Extract the (x, y) coordinate from the center of the cell holding the provided text.  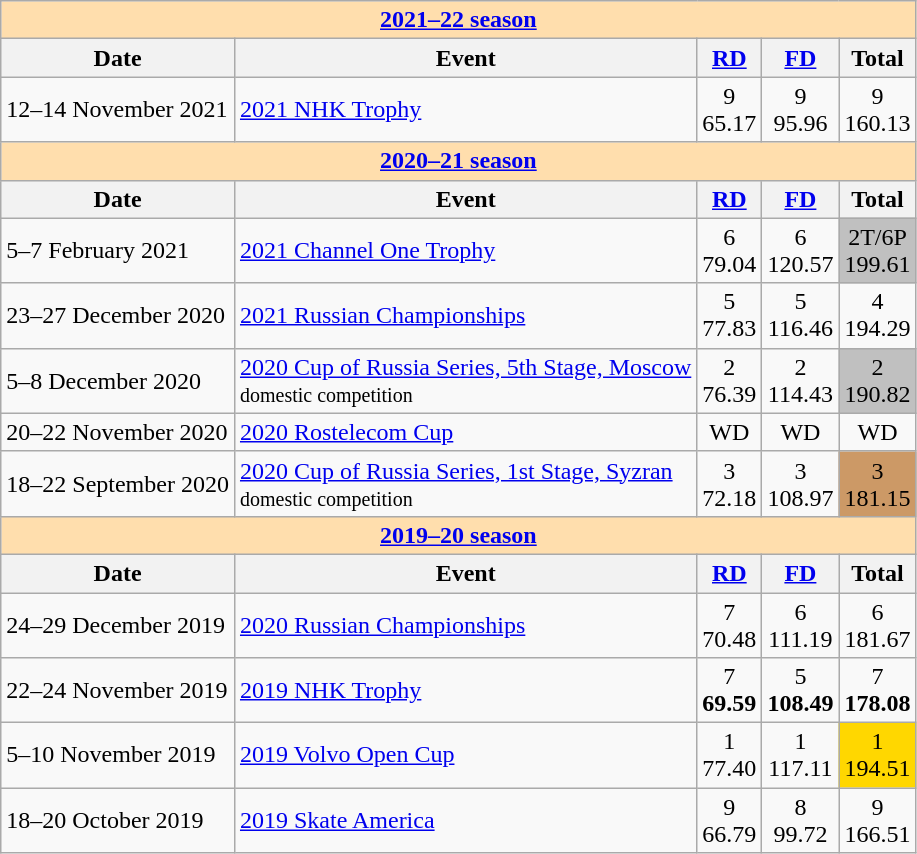
6 111.19 (800, 624)
2019 Volvo Open Cup (465, 756)
3 108.97 (800, 484)
2020 Rostelecom Cup (465, 432)
6 120.57 (800, 250)
18–20 October 2019 (118, 820)
2019–20 season (458, 535)
3 181.15 (878, 484)
24–29 December 2019 (118, 624)
5–7 February 2021 (118, 250)
5–8 December 2020 (118, 380)
5 108.49 (800, 690)
1 77.40 (730, 756)
22–24 November 2019 (118, 690)
3 72.18 (730, 484)
5–10 November 2019 (118, 756)
6 79.04 (730, 250)
18–22 September 2020 (118, 484)
5 77.83 (730, 316)
2T/6P 199.61 (878, 250)
23–27 December 2020 (118, 316)
9 166.51 (878, 820)
1 194.51 (878, 756)
4 194.29 (878, 316)
9 95.96 (800, 110)
7 178.08 (878, 690)
2020–21 season (458, 161)
2 76.39 (730, 380)
1 117.11 (800, 756)
2020 Cup of Russia Series, 1st Stage, Syzran domestic competition (465, 484)
7 69.59 (730, 690)
8 99.72 (800, 820)
12–14 November 2021 (118, 110)
5 116.46 (800, 316)
7 70.48 (730, 624)
2021–22 season (458, 20)
2021 Russian Championships (465, 316)
9 65.17 (730, 110)
2021 NHK Trophy (465, 110)
2 114.43 (800, 380)
2019 NHK Trophy (465, 690)
2020 Cup of Russia Series, 5th Stage, Moscow domestic competition (465, 380)
9 160.13 (878, 110)
20–22 November 2020 (118, 432)
6 181.67 (878, 624)
2020 Russian Championships (465, 624)
2 190.82 (878, 380)
2021 Channel One Trophy (465, 250)
9 66.79 (730, 820)
2019 Skate America (465, 820)
